Locate the cell with the specified text and output its (x, y) center coordinate. 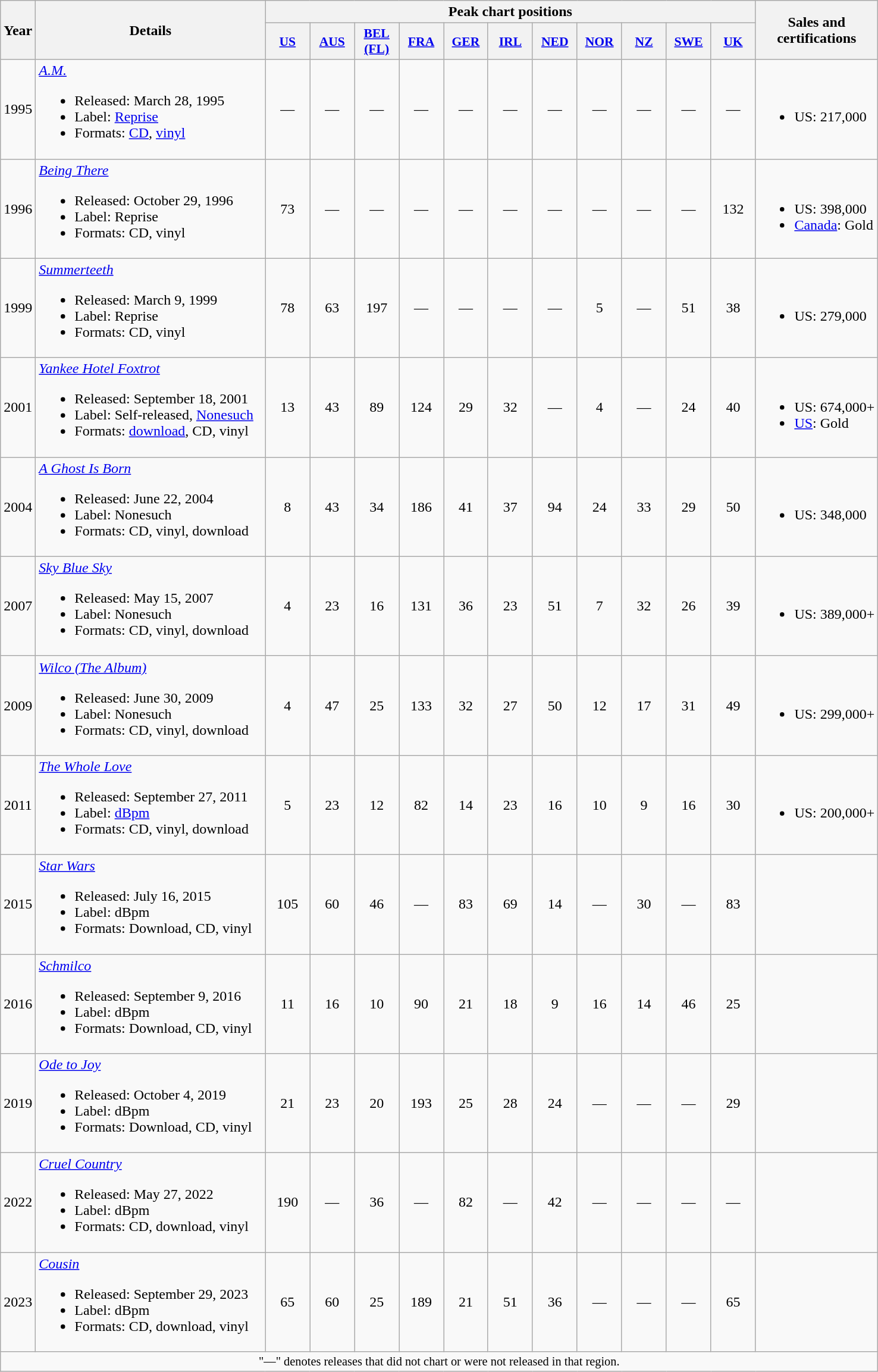
27 (510, 706)
US: 200,000+ (817, 804)
US: 217,000 (817, 109)
A.M.Released: March 28, 1995Label: RepriseFormats: CD, vinyl (150, 109)
US: 348,000 (817, 507)
Sales andcertifications (817, 30)
US: 389,000+ (817, 606)
190 (288, 1203)
13 (288, 407)
89 (377, 407)
2001 (18, 407)
37 (510, 507)
1995 (18, 109)
1996 (18, 208)
NZ (644, 42)
186 (421, 507)
2009 (18, 706)
189 (421, 1302)
193 (421, 1103)
Ode to JoyReleased: October 4, 2019Label: dBpmFormats: Download, CD, vinyl (150, 1103)
AUS (332, 42)
IRL (510, 42)
US: 674,000+US: Gold (817, 407)
CousinReleased: September 29, 2023Label: dBpmFormats: CD, download, vinyl (150, 1302)
SchmilcoReleased: September 9, 2016Label: dBpmFormats: Download, CD, vinyl (150, 1004)
Cruel CountryReleased: May 27, 2022Label: dBpmFormats: CD, download, vinyl (150, 1203)
1999 (18, 308)
Peak chart positions (510, 12)
105 (288, 904)
28 (510, 1103)
34 (377, 507)
17 (644, 706)
US: 398,000Canada: Gold (817, 208)
90 (421, 1004)
2019 (18, 1103)
2004 (18, 507)
Sky Blue SkyReleased: May 15, 2007Label: NonesuchFormats: CD, vinyl, download (150, 606)
2023 (18, 1302)
73 (288, 208)
GER (466, 42)
40 (733, 407)
8 (288, 507)
NED (554, 42)
131 (421, 606)
197 (377, 308)
Star WarsReleased: July 16, 2015Label: dBpmFormats: Download, CD, vinyl (150, 904)
BEL(FL) (377, 42)
47 (332, 706)
Being ThereReleased: October 29, 1996Label: RepriseFormats: CD, vinyl (150, 208)
NOR (600, 42)
69 (510, 904)
The Whole LoveReleased: September 27, 2011Label: dBpmFormats: CD, vinyl, download (150, 804)
133 (421, 706)
18 (510, 1004)
Yankee Hotel FoxtrotReleased: September 18, 2001Label: Self-released, NonesuchFormats: download, CD, vinyl (150, 407)
US (288, 42)
US: 279,000 (817, 308)
124 (421, 407)
78 (288, 308)
41 (466, 507)
2011 (18, 804)
42 (554, 1203)
26 (689, 606)
Details (150, 30)
A Ghost Is BornReleased: June 22, 2004Label: NonesuchFormats: CD, vinyl, download (150, 507)
94 (554, 507)
2015 (18, 904)
FRA (421, 42)
7 (600, 606)
UK (733, 42)
20 (377, 1103)
31 (689, 706)
"—" denotes releases that did not chart or were not released in that region. (439, 1362)
49 (733, 706)
132 (733, 208)
2016 (18, 1004)
US: 299,000+ (817, 706)
63 (332, 308)
39 (733, 606)
SummerteethReleased: March 9, 1999Label: RepriseFormats: CD, vinyl (150, 308)
Year (18, 30)
2022 (18, 1203)
33 (644, 507)
38 (733, 308)
SWE (689, 42)
2007 (18, 606)
11 (288, 1004)
Wilco (The Album)Released: June 30, 2009Label: NonesuchFormats: CD, vinyl, download (150, 706)
